Scan for the cell matching the given text and deliver its [X, Y] coordinate at center. 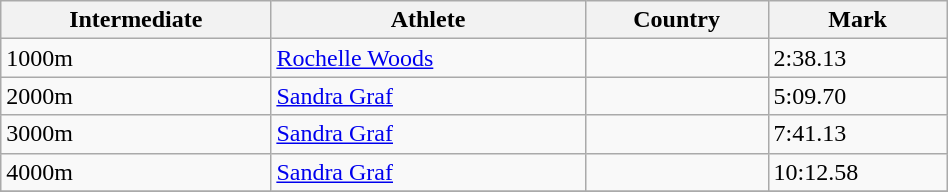
4000m [136, 172]
2000m [136, 96]
7:41.13 [858, 134]
3000m [136, 134]
1000m [136, 58]
10:12.58 [858, 172]
2:38.13 [858, 58]
5:09.70 [858, 96]
Rochelle Woods [428, 58]
Athlete [428, 20]
Country [676, 20]
Mark [858, 20]
Intermediate [136, 20]
